Determine the [x, y] coordinate at the center of the cell enclosing the given text.  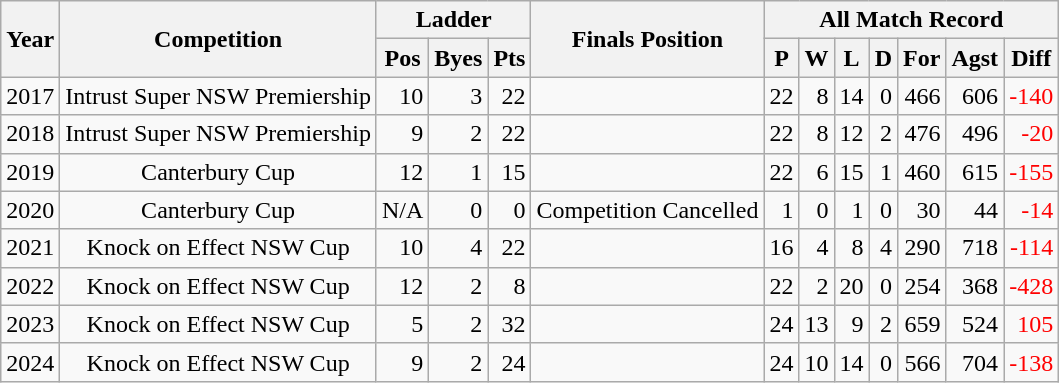
13 [816, 324]
Year [30, 39]
16 [782, 248]
Finals Position [648, 39]
368 [975, 286]
-138 [1032, 362]
Diff [1032, 58]
32 [510, 324]
524 [975, 324]
Competition Cancelled [648, 210]
2020 [30, 210]
-428 [1032, 286]
-155 [1032, 172]
For [922, 58]
290 [922, 248]
P [782, 58]
Byes [458, 58]
30 [922, 210]
659 [922, 324]
2022 [30, 286]
Competition [218, 39]
Agst [975, 58]
44 [975, 210]
704 [975, 362]
All Match Record [912, 20]
105 [1032, 324]
566 [922, 362]
L [852, 58]
N/A [402, 210]
-140 [1032, 96]
2018 [30, 134]
5 [402, 324]
496 [975, 134]
460 [922, 172]
Pts [510, 58]
-14 [1032, 210]
606 [975, 96]
-20 [1032, 134]
20 [852, 286]
2024 [30, 362]
D [883, 58]
2019 [30, 172]
476 [922, 134]
254 [922, 286]
Ladder [454, 20]
718 [975, 248]
2023 [30, 324]
2017 [30, 96]
2021 [30, 248]
3 [458, 96]
W [816, 58]
6 [816, 172]
466 [922, 96]
615 [975, 172]
-114 [1032, 248]
Pos [402, 58]
